Search for the cell housing the specified text and yield its (X, Y) center coordinate. 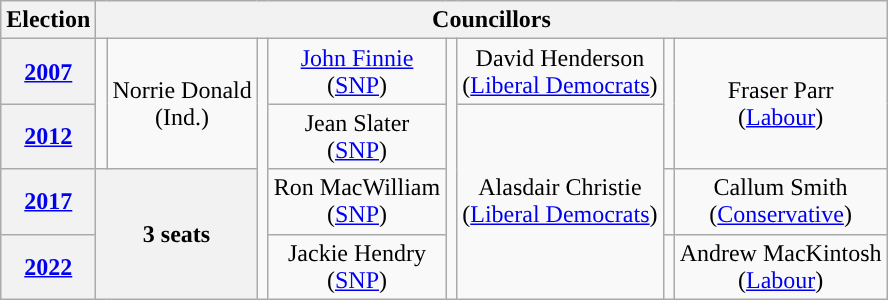
2007 (48, 72)
2022 (48, 266)
Ron MacWilliam(SNP) (356, 202)
Callum Smith(Conservative) (780, 202)
2017 (48, 202)
Councillors (492, 20)
Jean Slater(SNP) (356, 136)
2012 (48, 136)
Fraser Parr(Labour) (780, 104)
John Finnie(SNP) (356, 72)
Alasdair Christie(Liberal Democrats) (560, 202)
David Henderson(Liberal Democrats) (560, 72)
Jackie Hendry(SNP) (356, 266)
3 seats (176, 234)
Election (48, 20)
Norrie Donald(Ind.) (182, 104)
Andrew MacKintosh(Labour) (780, 266)
